Locate the cell with the specified text and output its (X, Y) center coordinate. 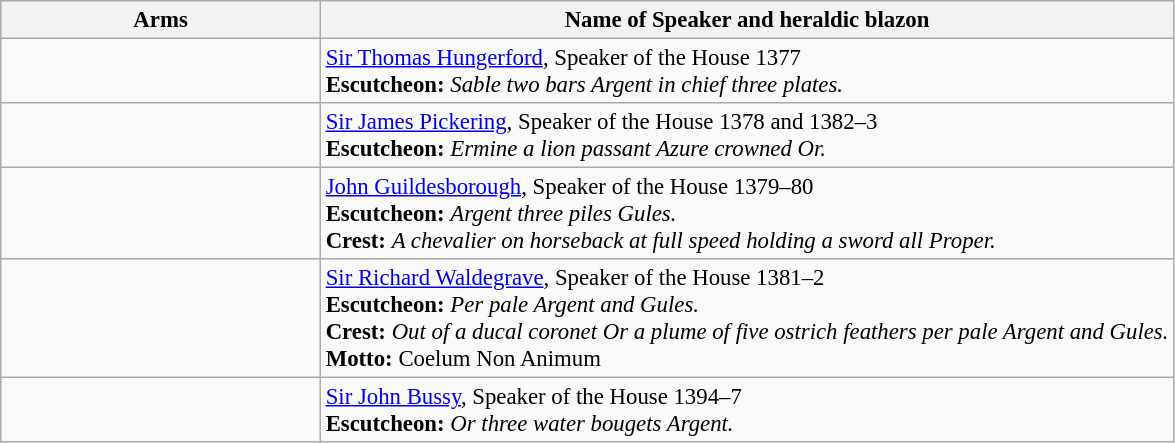
Sir John Bussy, Speaker of the House 1394–7Escutcheon: Or three water bougets Argent. (746, 410)
Sir Thomas Hungerford, Speaker of the House 1377Escutcheon: Sable two bars Argent in chief three plates. (746, 72)
Sir James Pickering, Speaker of the House 1378 and 1382–3Escutcheon: Ermine a lion passant Azure crowned Or. (746, 136)
Arms (161, 20)
Name of Speaker and heraldic blazon (746, 20)
